Scan for the cell matching the given text and deliver its [x, y] coordinate at center. 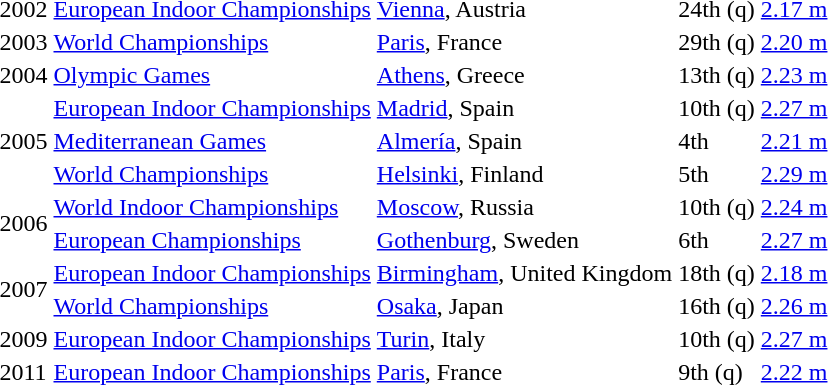
18th (q) [717, 273]
Turin, Italy [524, 339]
Athens, Greece [524, 75]
Gothenburg, Sweden [524, 240]
16th (q) [717, 306]
Osaka, Japan [524, 306]
Helsinki, Finland [524, 174]
Olympic Games [212, 75]
29th (q) [717, 42]
Madrid, Spain [524, 108]
World Indoor Championships [212, 207]
5th [717, 174]
6th [717, 240]
Moscow, Russia [524, 207]
13th (q) [717, 75]
Mediterranean Games [212, 141]
Paris, France [524, 42]
Almería, Spain [524, 141]
European Championships [212, 240]
4th [717, 141]
Birmingham, United Kingdom [524, 273]
